Output the [x, y] coordinate of the center of the cell containing the given text.  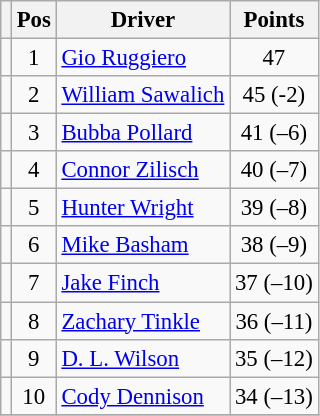
9 [34, 358]
Gio Ruggiero [143, 58]
Cody Dennison [143, 396]
Driver [143, 20]
D. L. Wilson [143, 358]
Zachary Tinkle [143, 321]
Pos [34, 20]
38 (–9) [274, 245]
6 [34, 245]
Points [274, 20]
8 [34, 321]
2 [34, 95]
7 [34, 283]
4 [34, 170]
35 (–12) [274, 358]
Connor Zilisch [143, 170]
34 (–13) [274, 396]
45 (-2) [274, 95]
36 (–11) [274, 321]
Jake Finch [143, 283]
5 [34, 208]
Mike Basham [143, 245]
41 (–6) [274, 133]
Hunter Wright [143, 208]
37 (–10) [274, 283]
1 [34, 58]
39 (–8) [274, 208]
Bubba Pollard [143, 133]
47 [274, 58]
10 [34, 396]
40 (–7) [274, 170]
William Sawalich [143, 95]
3 [34, 133]
